Provide the [x, y] coordinate of the cell's center where the given text is located.  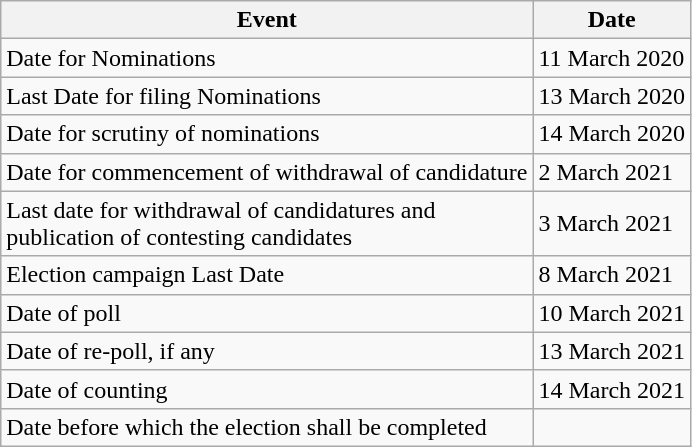
3 March 2021 [612, 224]
Last date for withdrawal of candidatures andpublication of contesting candidates [267, 224]
14 March 2021 [612, 389]
Date of re-poll, if any [267, 351]
Date of counting [267, 389]
Date of poll [267, 313]
8 March 2021 [612, 275]
2 March 2021 [612, 172]
10 March 2021 [612, 313]
Date [612, 20]
Event [267, 20]
13 March 2021 [612, 351]
14 March 2020 [612, 134]
11 March 2020 [612, 58]
13 March 2020 [612, 96]
Date for Nominations [267, 58]
Date for commencement of withdrawal of candidature [267, 172]
Date before which the election shall be completed [267, 427]
Election campaign Last Date [267, 275]
Last Date for filing Nominations [267, 96]
Date for scrutiny of nominations [267, 134]
